Return [x, y] of the center of cell containing provided text 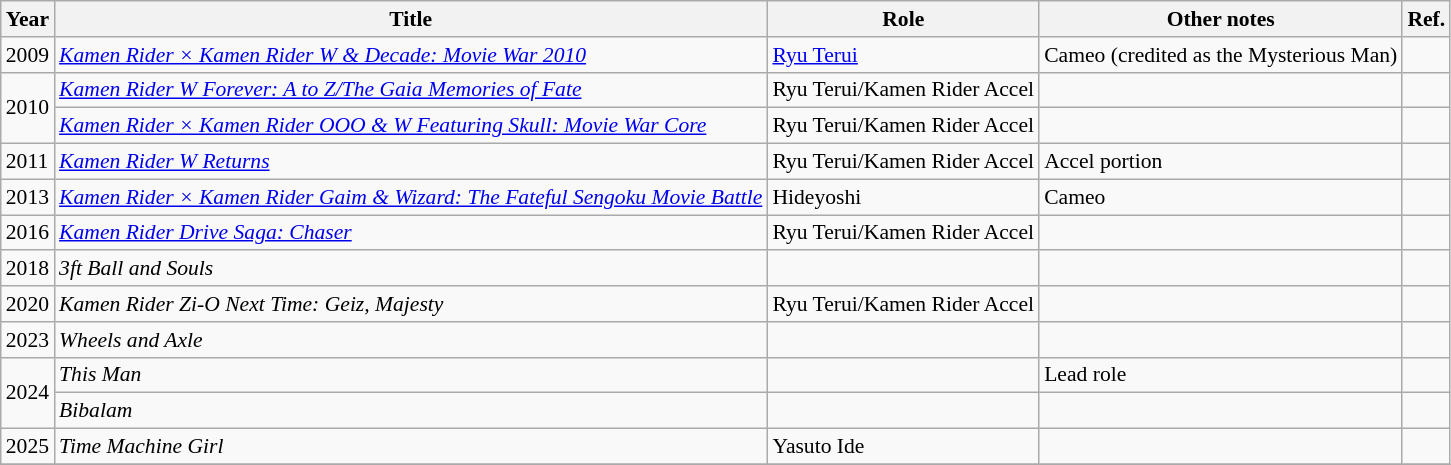
3ft Ball and Souls [410, 269]
2025 [28, 447]
Kamen Rider × Kamen Rider W & Decade: Movie War 2010 [410, 55]
Hideyoshi [903, 197]
Accel portion [1220, 162]
2013 [28, 197]
2018 [28, 269]
Year [28, 19]
Bibalam [410, 411]
2023 [28, 340]
2011 [28, 162]
2020 [28, 304]
2024 [28, 392]
Kamen Rider W Returns [410, 162]
This Man [410, 375]
Lead role [1220, 375]
Cameo [1220, 197]
Kamen Rider W Forever: A to Z/The Gaia Memories of Fate [410, 90]
Cameo (credited as the Mysterious Man) [1220, 55]
Title [410, 19]
Kamen Rider × Kamen Rider OOO & W Featuring Skull: Movie War Core [410, 126]
Kamen Rider × Kamen Rider Gaim & Wizard: The Fateful Sengoku Movie Battle [410, 197]
Kamen Rider Zi-O Next Time: Geiz, Majesty [410, 304]
2009 [28, 55]
Yasuto Ide [903, 447]
Wheels and Axle [410, 340]
Other notes [1220, 19]
Kamen Rider Drive Saga: Chaser [410, 233]
2010 [28, 108]
2016 [28, 233]
Role [903, 19]
Ryu Terui [903, 55]
Ref. [1426, 19]
Time Machine Girl [410, 447]
